Provide the (x, y) coordinate of the cell's center where the given text is located.  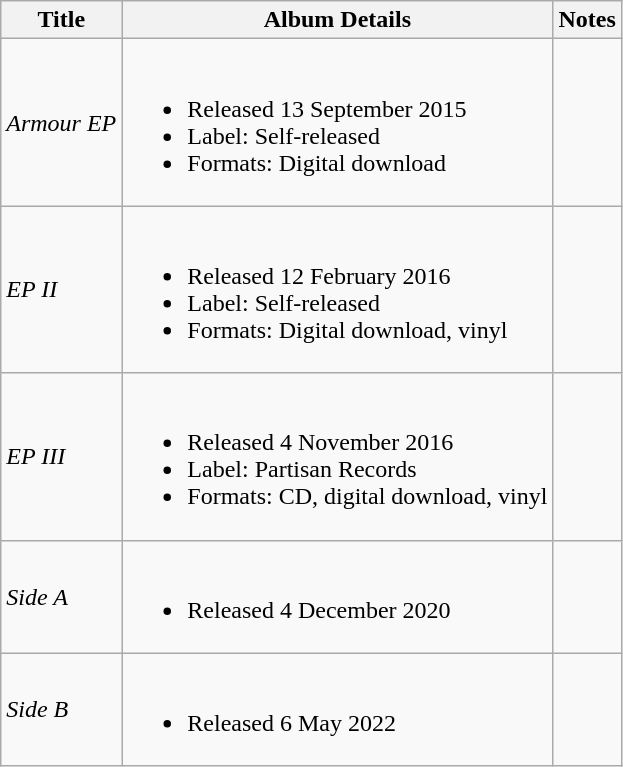
EP II (62, 290)
Side B (62, 710)
Released 12 February 2016Label: Self-releasedFormats: Digital download, vinyl (338, 290)
Released 13 September 2015Label: Self-releasedFormats: Digital download (338, 122)
Released 4 November 2016Label: Partisan RecordsFormats: CD, digital download, vinyl (338, 456)
Released 6 May 2022 (338, 710)
Title (62, 20)
EP III (62, 456)
Album Details (338, 20)
Released 4 December 2020 (338, 596)
Notes (587, 20)
Side A (62, 596)
Armour EP (62, 122)
